Determine the [X, Y] coordinate at the center of the cell enclosing the given text.  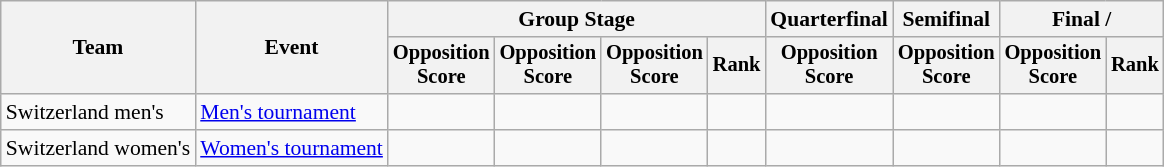
Quarterfinal [829, 19]
Semifinal [946, 19]
Women's tournament [292, 148]
Men's tournament [292, 112]
Team [98, 48]
Final / [1082, 19]
Group Stage [576, 19]
Switzerland women's [98, 148]
Switzerland men's [98, 112]
Event [292, 48]
